For the text-containing cell, return its midpoint in [x, y] coordinate format. 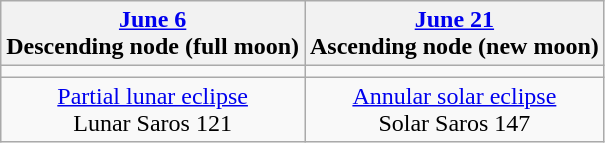
June 21Ascending node (new moon) [454, 34]
June 6Descending node (full moon) [153, 34]
Partial lunar eclipseLunar Saros 121 [153, 110]
Annular solar eclipseSolar Saros 147 [454, 110]
